Capture the cell that displays the provided text and extract its [X, Y] central coordinate. 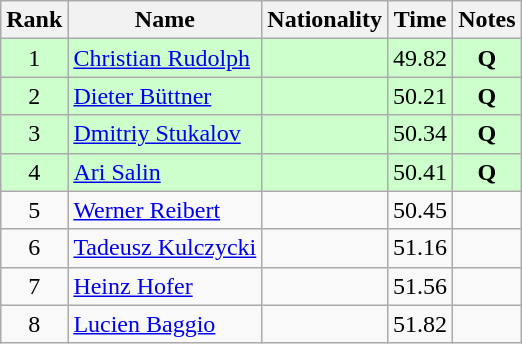
Ari Salin [165, 172]
Rank [34, 20]
50.41 [420, 172]
51.56 [420, 286]
Dieter Büttner [165, 96]
50.45 [420, 210]
3 [34, 134]
Nationality [325, 20]
Time [420, 20]
Dmitriy Stukalov [165, 134]
4 [34, 172]
Heinz Hofer [165, 286]
50.34 [420, 134]
2 [34, 96]
Christian Rudolph [165, 58]
1 [34, 58]
8 [34, 324]
7 [34, 286]
Lucien Baggio [165, 324]
Tadeusz Kulczycki [165, 248]
Notes [487, 20]
Werner Reibert [165, 210]
49.82 [420, 58]
Name [165, 20]
51.16 [420, 248]
5 [34, 210]
51.82 [420, 324]
50.21 [420, 96]
6 [34, 248]
